Return (X, Y) of the center of cell containing provided text 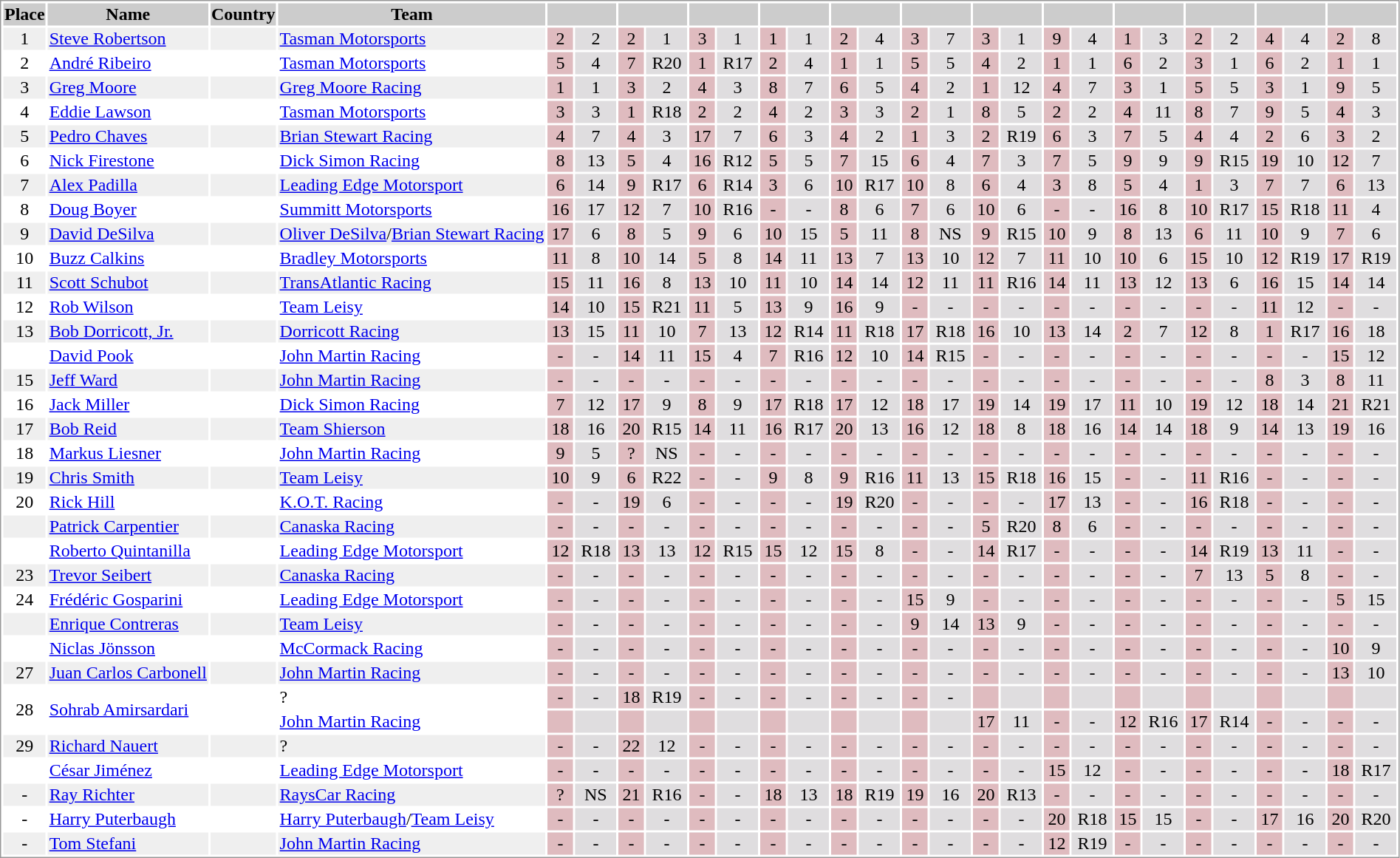
K.O.T. Racing (412, 502)
Pedro Chaves (128, 137)
28 (24, 709)
Harry Puterbaugh/Team Leisy (412, 820)
Niclas Jönsson (128, 648)
Eddie Lawson (128, 112)
RaysCar Racing (412, 794)
Doug Boyer (128, 209)
Frédéric Gosparini (128, 599)
Sohrab Amirsardari (128, 709)
Chris Smith (128, 478)
Bob Dorricott, Jr. (128, 332)
David Pook (128, 355)
Tom Stefani (128, 843)
Place (24, 14)
R13 (1021, 794)
Ray Richter (128, 794)
Team Shierson (412, 429)
23 (24, 576)
Jack Miller (128, 404)
Bob Reid (128, 429)
David DeSilva (128, 234)
R12 (737, 160)
27 (24, 673)
Markus Liesner (128, 453)
Oliver DeSilva/Brian Stewart Racing (412, 234)
Bradley Motorsports (412, 258)
Country (243, 14)
Summitt Motorsports (412, 209)
Alex Padilla (128, 185)
André Ribeiro (128, 63)
Dorricott Racing (412, 332)
TransAtlantic Racing (412, 283)
Enrique Contreras (128, 624)
Richard Nauert (128, 746)
24 (24, 599)
Rob Wilson (128, 307)
Rick Hill (128, 502)
Harry Puterbaugh (128, 820)
McCormack Racing (412, 648)
Scott Schubot (128, 283)
Jeff Ward (128, 381)
Patrick Carpentier (128, 527)
Juan Carlos Carbonell (128, 673)
Roberto Quintanilla (128, 551)
Greg Moore (128, 88)
R22 (666, 478)
Name (128, 14)
Nick Firestone (128, 160)
Brian Stewart Racing (412, 137)
Buzz Calkins (128, 258)
Trevor Seibert (128, 576)
Greg Moore Racing (412, 88)
22 (631, 746)
Team (412, 14)
Steve Robertson (128, 39)
César Jiménez (128, 771)
29 (24, 746)
